Return [x, y] of the center of cell containing provided text 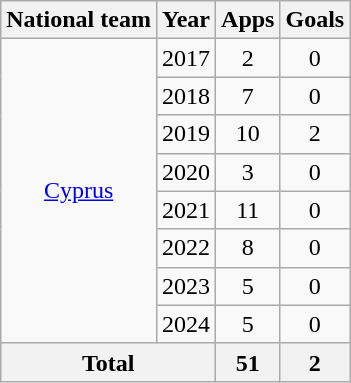
2020 [186, 172]
2021 [186, 210]
2022 [186, 248]
11 [248, 210]
10 [248, 134]
2017 [186, 58]
51 [248, 362]
3 [248, 172]
Apps [248, 20]
National team [79, 20]
7 [248, 96]
Cyprus [79, 191]
Goals [315, 20]
2019 [186, 134]
Year [186, 20]
8 [248, 248]
2023 [186, 286]
2024 [186, 324]
2018 [186, 96]
Total [108, 362]
